Return (X, Y) of the center of cell containing provided text 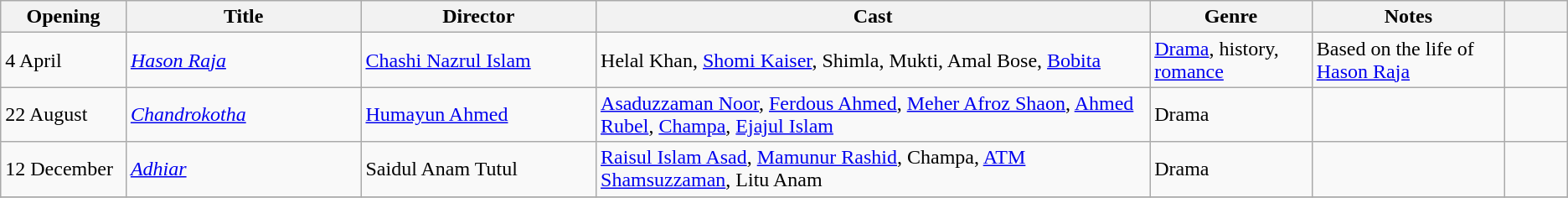
Helal Khan, Shomi Kaiser, Shimla, Mukti, Amal Bose, Bobita (873, 60)
Raisul Islam Asad, Mamunur Rashid, Champa, ATM Shamsuzzaman, Litu Anam (873, 169)
Opening (64, 17)
Chashi Nazrul Islam (479, 60)
Adhiar (243, 169)
Hason Raja (243, 60)
Asaduzzaman Noor, Ferdous Ahmed, Meher Afroz Shaon, Ahmed Rubel, Champa, Ejajul Islam (873, 114)
Saidul Anam Tutul (479, 169)
Cast (873, 17)
Based on the life of Hason Raja (1408, 60)
4 April (64, 60)
Genre (1231, 17)
Title (243, 17)
Humayun Ahmed (479, 114)
Drama, history, romance (1231, 60)
Notes (1408, 17)
22 August (64, 114)
Director (479, 17)
Chandrokotha (243, 114)
12 December (64, 169)
